Identify which cell holds the provided text, then report its (X, Y) central coordinate. 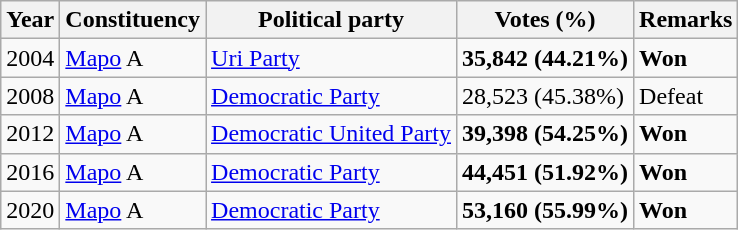
35,842 (44.21%) (546, 58)
39,398 (54.25%) (546, 134)
Uri Party (332, 58)
Year (30, 20)
Political party (332, 20)
Remarks (686, 20)
2004 (30, 58)
Constituency (133, 20)
2012 (30, 134)
2020 (30, 210)
2016 (30, 172)
53,160 (55.99%) (546, 210)
28,523 (45.38%) (546, 96)
44,451 (51.92%) (546, 172)
Defeat (686, 96)
Democratic United Party (332, 134)
Votes (%) (546, 20)
2008 (30, 96)
